Search for the cell housing the specified text and yield its (x, y) center coordinate. 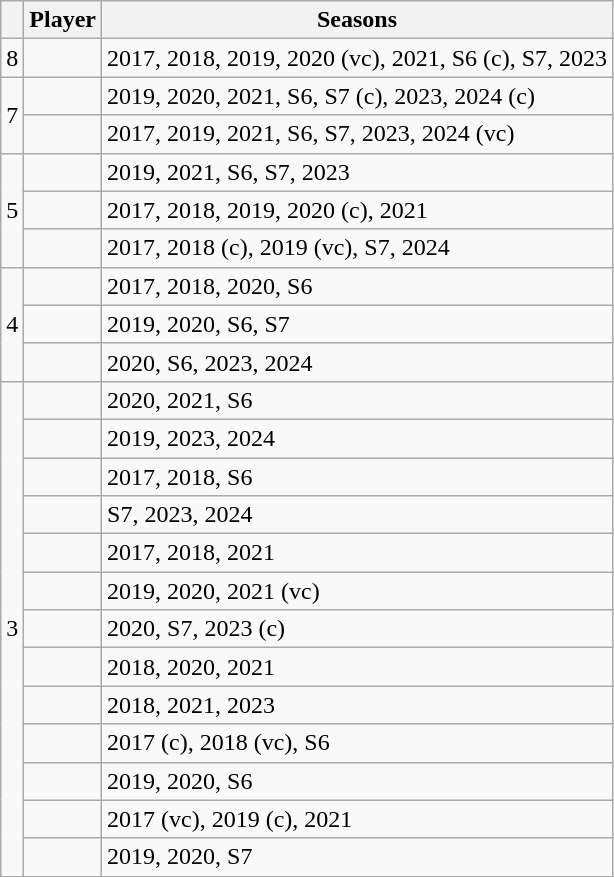
4 (12, 324)
2017, 2018, 2020, S6 (358, 286)
2017, 2019, 2021, S6, S7, 2023, 2024 (vc) (358, 134)
2019, 2020, 2021, S6, S7 (c), 2023, 2024 (c) (358, 96)
2020, S7, 2023 (c) (358, 629)
2019, 2023, 2024 (358, 438)
5 (12, 210)
2019, 2020, S6 (358, 781)
2020, S6, 2023, 2024 (358, 362)
2017, 2018, 2019, 2020 (vc), 2021, S6 (c), S7, 2023 (358, 58)
2017, 2018 (c), 2019 (vc), S7, 2024 (358, 248)
2020, 2021, S6 (358, 400)
2018, 2020, 2021 (358, 667)
3 (12, 628)
2017, 2018, 2019, 2020 (c), 2021 (358, 210)
2019, 2020, S7 (358, 857)
8 (12, 58)
Player (63, 20)
Seasons (358, 20)
2017 (vc), 2019 (c), 2021 (358, 819)
2019, 2020, 2021 (vc) (358, 591)
2019, 2020, S6, S7 (358, 324)
S7, 2023, 2024 (358, 515)
7 (12, 115)
2019, 2021, S6, S7, 2023 (358, 172)
2017, 2018, 2021 (358, 553)
2017 (c), 2018 (vc), S6 (358, 743)
2018, 2021, 2023 (358, 705)
2017, 2018, S6 (358, 477)
